Detect which cell encompasses the target text, then output its (x, y) center coordinate. 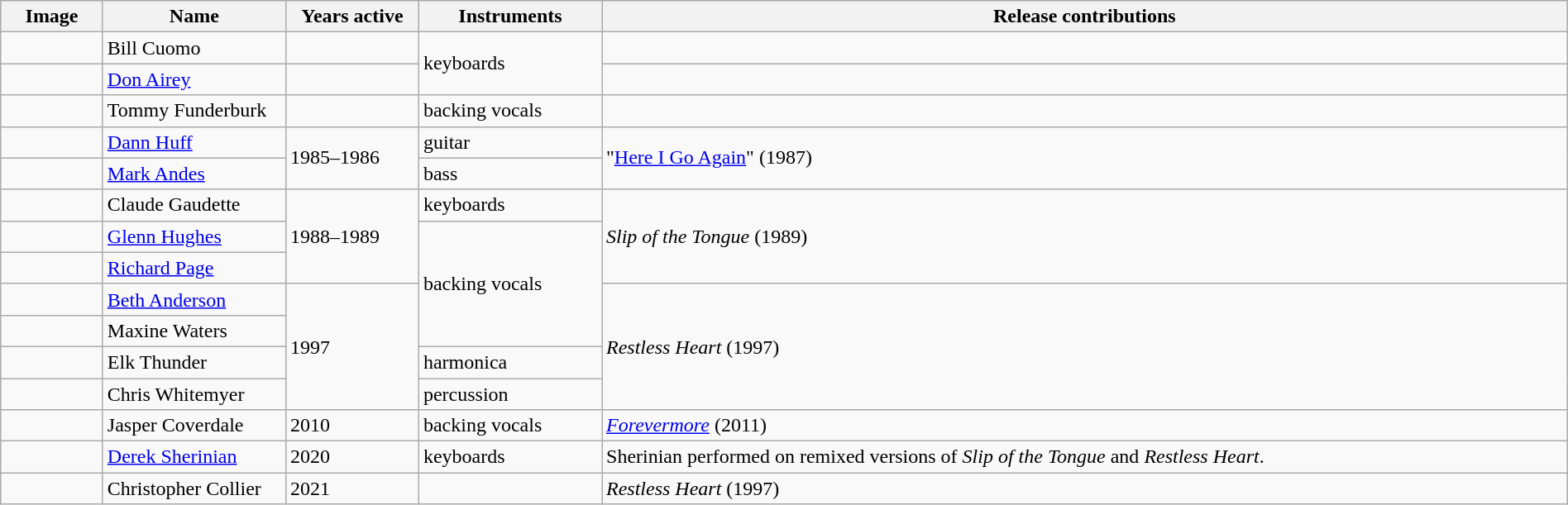
Claude Gaudette (194, 205)
2020 (352, 457)
1997 (352, 346)
"Here I Go Again" (1987) (1085, 158)
Years active (352, 17)
guitar (509, 142)
Dann Huff (194, 142)
Image (52, 17)
Chris Whitemyer (194, 394)
Forevermore (2011) (1085, 426)
Maxine Waters (194, 331)
Don Airey (194, 79)
Richard Page (194, 268)
2010 (352, 426)
Instruments (509, 17)
1988–1989 (352, 236)
Bill Cuomo (194, 48)
Derek Sherinian (194, 457)
Beth Anderson (194, 299)
percussion (509, 394)
Elk Thunder (194, 362)
Name (194, 17)
1985–1986 (352, 158)
2021 (352, 488)
Sherinian performed on remixed versions of Slip of the Tongue and Restless Heart. (1085, 457)
bass (509, 174)
Jasper Coverdale (194, 426)
harmonica (509, 362)
Mark Andes (194, 174)
Tommy Funderburk (194, 111)
Glenn Hughes (194, 236)
Slip of the Tongue (1989) (1085, 236)
Christopher Collier (194, 488)
Release contributions (1085, 17)
